Search for the cell housing the specified text and yield its [x, y] center coordinate. 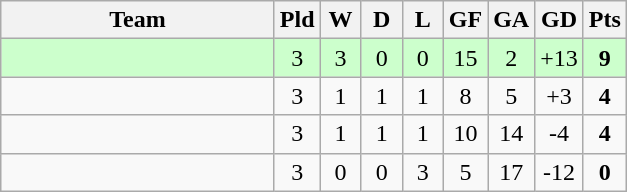
17 [512, 172]
-4 [560, 134]
10 [465, 134]
9 [604, 58]
L [422, 20]
Team [138, 20]
14 [512, 134]
15 [465, 58]
8 [465, 96]
Pld [297, 20]
D [382, 20]
+3 [560, 96]
GD [560, 20]
-12 [560, 172]
+13 [560, 58]
Pts [604, 20]
W [340, 20]
2 [512, 58]
GA [512, 20]
GF [465, 20]
